Return [x, y] of the center of cell containing provided text 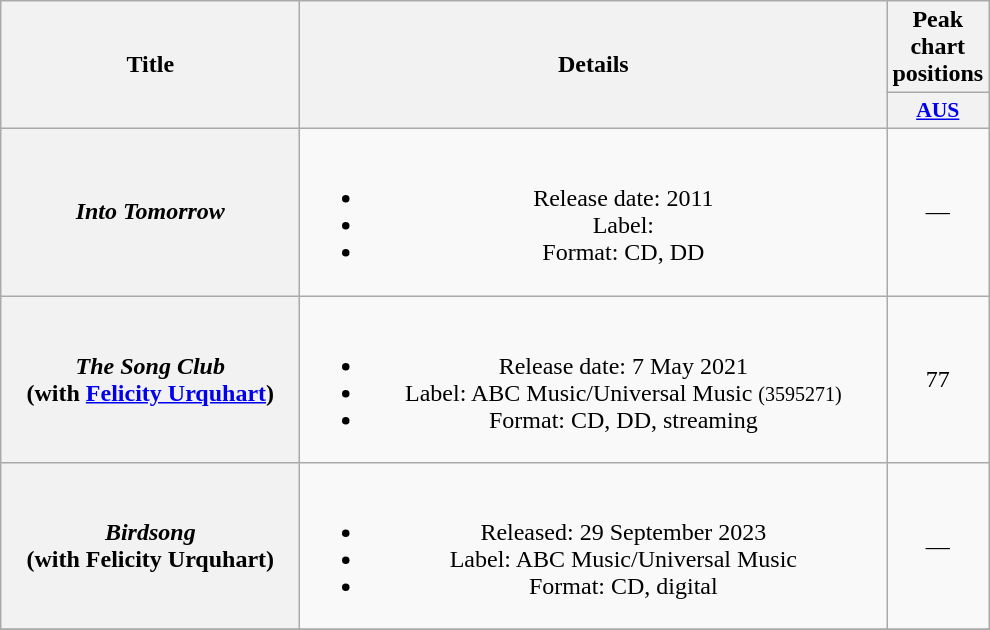
Title [150, 65]
77 [938, 380]
The Song Club (with Felicity Urquhart) [150, 380]
Released: 29 September 2023Label: ABC Music/Universal MusicFormat: CD, digital [594, 546]
Birdsong (with Felicity Urquhart) [150, 546]
AUS [938, 111]
Into Tomorrow [150, 212]
Release date: 7 May 2021Label: ABC Music/Universal Music (3595271)Format: CD, DD, streaming [594, 380]
Peak chart positions [938, 47]
Details [594, 65]
Release date: 2011Label:Format: CD, DD [594, 212]
